From the cell containing the given text, extract its center point as (X, Y) coordinate. 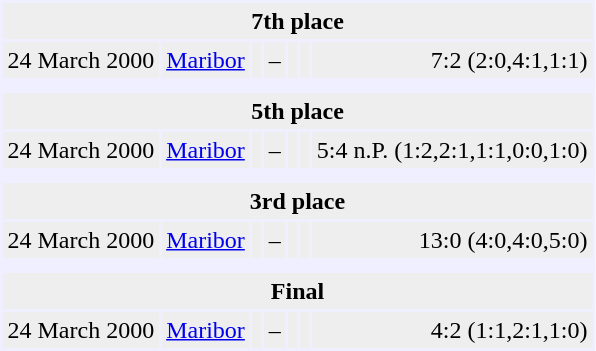
7th place (298, 21)
4:2 (1:1,2:1,1:0) (452, 330)
Final (298, 291)
13:0 (4:0,4:0,5:0) (452, 240)
3rd place (298, 201)
5th place (298, 111)
5:4 n.P. (1:2,2:1,1:1,0:0,1:0) (452, 150)
7:2 (2:0,4:1,1:1) (452, 60)
